Search for the cell housing the specified text and yield its (x, y) center coordinate. 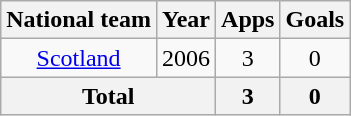
Year (186, 20)
National team (79, 20)
Total (108, 96)
2006 (186, 58)
Goals (315, 20)
Scotland (79, 58)
Apps (248, 20)
